For the text-containing cell, return its midpoint in [X, Y] coordinate format. 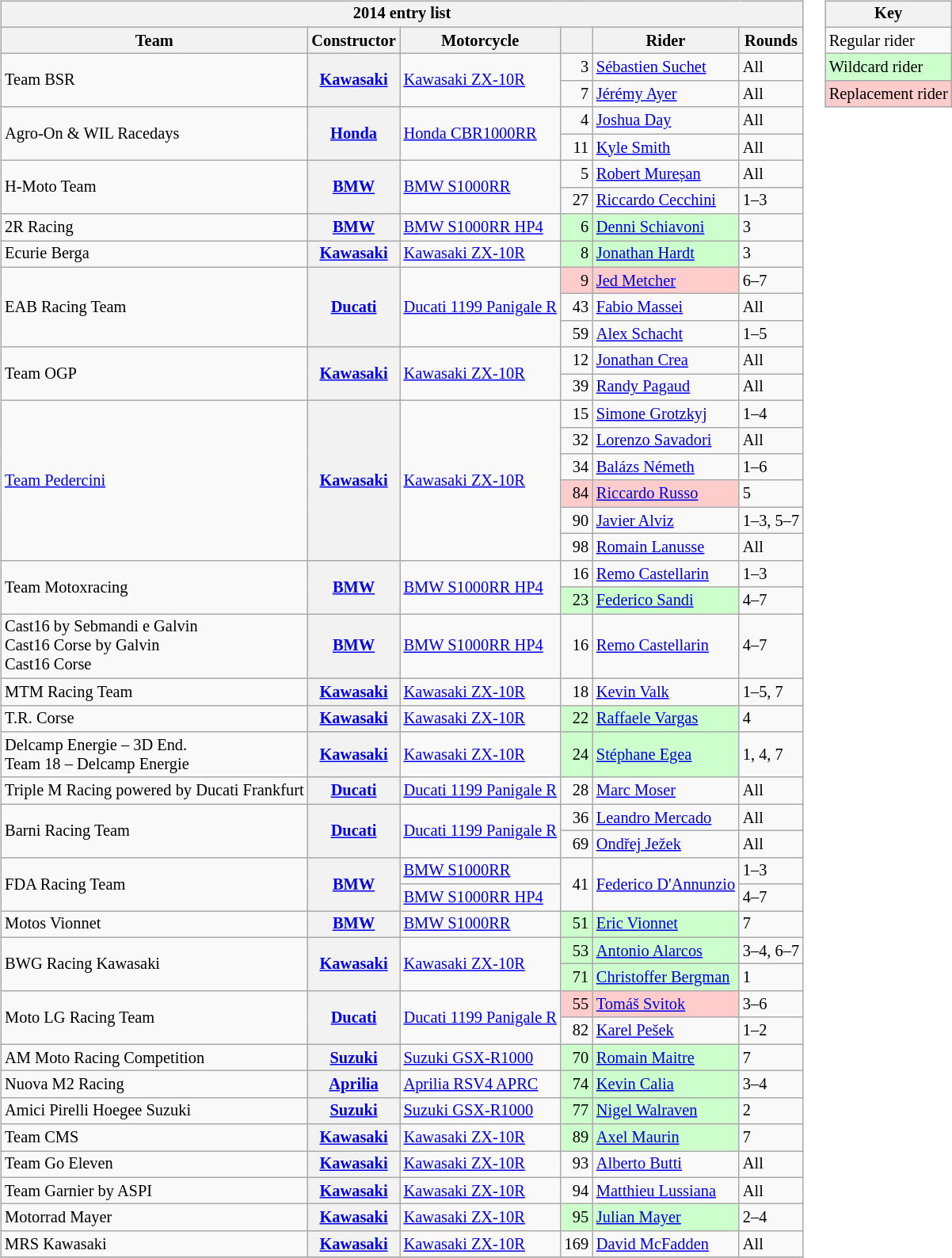
Team OGP [154, 374]
12 [577, 360]
AM Moto Racing Competition [154, 1058]
2–4 [771, 1218]
27 [577, 200]
Team BSR [154, 81]
Antonio Alarcos [665, 951]
Team [154, 40]
Key [889, 14]
Stéphane Egea [665, 755]
8 [577, 254]
98 [577, 547]
Marc Moser [665, 791]
95 [577, 1218]
2R Racing [154, 227]
Riccardo Russo [665, 494]
1–4 [771, 414]
Joshua Day [665, 120]
32 [577, 440]
MTM Racing Team [154, 692]
1–5 [771, 334]
34 [577, 467]
1–3, 5–7 [771, 520]
BWG Racing Kawasaki [154, 963]
Federico Sandi [665, 600]
77 [577, 1111]
Jonathan Hardt [665, 254]
24 [577, 755]
Team Go Eleven [154, 1165]
51 [577, 924]
Matthieu Lussiana [665, 1191]
84 [577, 494]
23 [577, 600]
Federico D'Annunzio [665, 884]
169 [577, 1245]
Nuova M2 Racing [154, 1085]
Cast16 by Sebmandi e GalvinCast16 Corse by GalvinCast16 Corse [154, 646]
89 [577, 1138]
6–7 [771, 280]
Romain Lanusse [665, 547]
69 [577, 844]
Motorcycle [480, 40]
Ondřej Ježek [665, 844]
Constructor [353, 40]
Simone Grotzkyj [665, 414]
Randy Pagaud [665, 387]
Team CMS [154, 1138]
Kevin Calia [665, 1085]
1–6 [771, 467]
Leandro Mercado [665, 818]
22 [577, 719]
Delcamp Energie – 3D End.Team 18 – Delcamp Energie [154, 755]
36 [577, 818]
EAB Racing Team [154, 307]
MRS Kawasaki [154, 1245]
Honda CBR1000RR [480, 133]
Alex Schacht [665, 334]
Aprilia [353, 1085]
Motos Vionnet [154, 924]
Team Garnier by ASPI [154, 1191]
Team Pedercini [154, 480]
Motorrad Mayer [154, 1218]
Raffaele Vargas [665, 719]
Barni Racing Team [154, 830]
Team Motoxracing [154, 586]
3–4 [771, 1085]
Amici Pirelli Hoegee Suzuki [154, 1111]
Triple M Racing powered by Ducati Frankfurt [154, 791]
93 [577, 1165]
Sébastien Suchet [665, 67]
1–5, 7 [771, 692]
Rider [665, 40]
74 [577, 1085]
Javier Alviz [665, 520]
Alberto Butti [665, 1165]
41 [577, 884]
Axel Maurin [665, 1138]
18 [577, 692]
T.R. Corse [154, 719]
Jed Metcher [665, 280]
94 [577, 1191]
Rounds [771, 40]
70 [577, 1058]
6 [577, 227]
53 [577, 951]
3–4, 6–7 [771, 951]
David McFadden [665, 1245]
Julian Mayer [665, 1218]
1 [771, 978]
43 [577, 307]
Eric Vionnet [665, 924]
Jérémy Ayer [665, 94]
Wildcard rider [889, 67]
Ecurie Berga [154, 254]
Denni Schiavoni [665, 227]
Moto LG Racing Team [154, 1017]
28 [577, 791]
Agro-On & WIL Racedays [154, 133]
FDA Racing Team [154, 884]
Christoffer Bergman [665, 978]
Lorenzo Savadori [665, 440]
Aprilia RSV4 APRC [480, 1085]
1–2 [771, 1031]
Balázs Németh [665, 467]
3–6 [771, 1004]
Jonathan Crea [665, 360]
2 [771, 1111]
Tomáš Svitok [665, 1004]
Romain Maitre [665, 1058]
Fabio Massei [665, 307]
71 [577, 978]
H-Moto Team [154, 187]
9 [577, 280]
82 [577, 1031]
Replacement rider [889, 94]
90 [577, 520]
55 [577, 1004]
Regular rider [889, 40]
Nigel Walraven [665, 1111]
39 [577, 387]
Kyle Smith [665, 147]
Kevin Valk [665, 692]
Karel Pešek [665, 1031]
59 [577, 334]
Riccardo Cecchini [665, 200]
15 [577, 414]
2014 entry list [402, 14]
Honda [353, 133]
11 [577, 147]
Robert Mureșan [665, 174]
1, 4, 7 [771, 755]
